From the cell containing the given text, extract its center point as [x, y] coordinate. 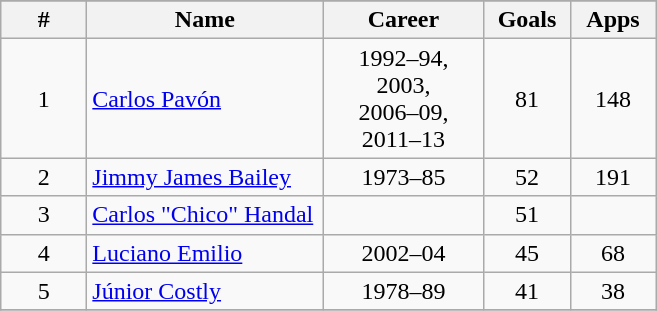
148 [613, 98]
51 [527, 215]
45 [527, 253]
# [44, 20]
Júnior Costly [205, 291]
2002–04 [404, 253]
Goals [527, 20]
Carlos Pavón [205, 98]
38 [613, 291]
Apps [613, 20]
1 [44, 98]
Jimmy James Bailey [205, 177]
Carlos "Chico" Handal [205, 215]
41 [527, 291]
5 [44, 291]
Luciano Emilio [205, 253]
3 [44, 215]
81 [527, 98]
68 [613, 253]
2 [44, 177]
Name [205, 20]
4 [44, 253]
191 [613, 177]
Career [404, 20]
1973–85 [404, 177]
52 [527, 177]
1978–89 [404, 291]
1992–94, 2003, 2006–09, 2011–13 [404, 98]
